Find where the given text appears and provide that cell's center as [x, y] coordinate. 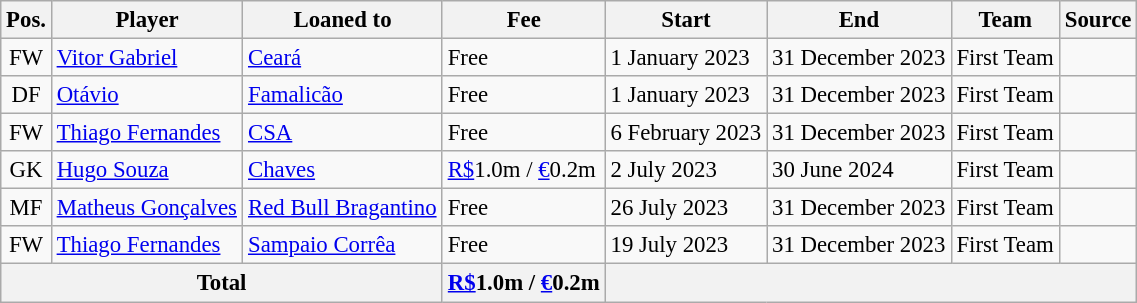
Total [222, 283]
Famalicão [343, 95]
30 June 2024 [859, 170]
Matheus Gonçalves [146, 208]
Start [686, 20]
Ceará [343, 58]
Fee [524, 20]
Red Bull Bragantino [343, 208]
26 July 2023 [686, 208]
DF [26, 95]
6 February 2023 [686, 133]
Sampaio Corrêa [343, 245]
GK [26, 170]
Hugo Souza [146, 170]
Source [1098, 20]
Loaned to [343, 20]
MF [26, 208]
2 July 2023 [686, 170]
Team [1005, 20]
Player [146, 20]
End [859, 20]
Pos. [26, 20]
Otávio [146, 95]
Vitor Gabriel [146, 58]
CSA [343, 133]
Chaves [343, 170]
19 July 2023 [686, 245]
